Pinpoint the cell where the given text exists, returning its [x, y] midpoint coordinate. 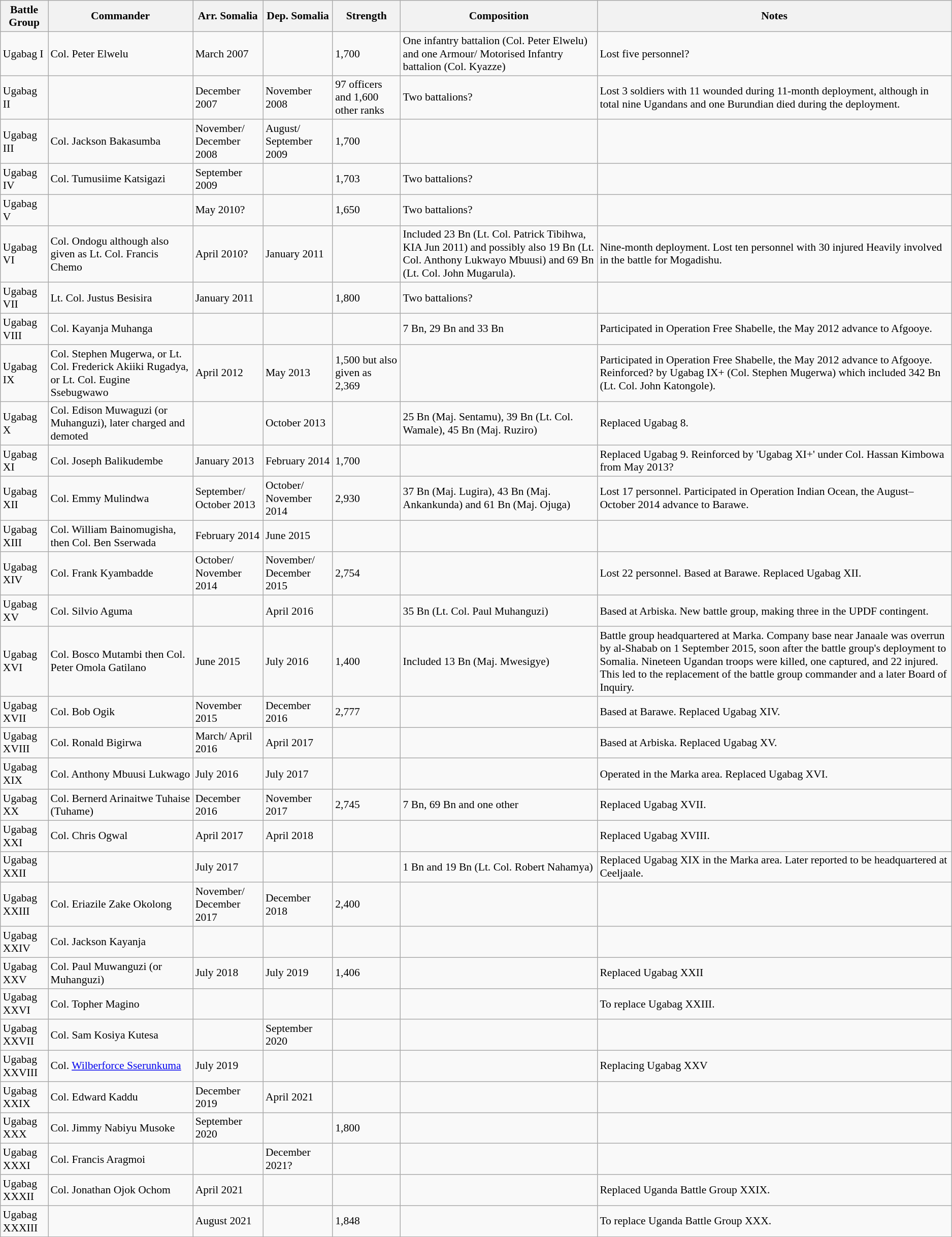
1,406 [367, 973]
Arr. Somalia [228, 16]
Ugabag XXIV [24, 942]
August 2021 [228, 1221]
1,650 [367, 210]
Ugabag V [24, 210]
Ugabag XX [24, 805]
Ugabag XXII [24, 867]
Ugabag XXVI [24, 1004]
Ugabag IX [24, 373]
November/ December 2015 [298, 574]
Ugabag XVIII [24, 743]
97 officers and 1,600 other ranks [367, 97]
Replaced Ugabag XIX in the Marka area. Later reported to be headquartered at Ceeljaale. [774, 867]
September/ October 2013 [228, 498]
Col. William Bainomugisha, then Col. Ben Sserwada [120, 536]
Ugabag II [24, 97]
Col. Edison Muwaguzi (or Muhanguzi), later charged and demoted [120, 423]
Replaced Ugabag 8. [774, 423]
Col. Frank Kyambadde [120, 574]
Col. Stephen Mugerwa, or Lt. Col. Frederick Akiiki Rugadya, or Lt. Col. Eugine Ssebugwawo [120, 373]
Ugabag XXI [24, 835]
Lost 17 personnel. Participated in Operation Indian Ocean, the August–October 2014 advance to Barawe. [774, 498]
May 2013 [298, 373]
Ugabag VIII [24, 329]
November 2017 [298, 805]
Ugabag XXXII [24, 1190]
December 2021? [298, 1159]
Col. Bosco Mutambi then Col. Peter Omola Gatilano [120, 661]
Based at Arbiska. Replaced Ugabag XV. [774, 743]
Included 13 Bn (Maj. Mwesigye) [499, 661]
Based at Barawe. Replaced Ugabag XIV. [774, 712]
Dep. Somalia [298, 16]
2,745 [367, 805]
November/ December 2008 [228, 142]
2,930 [367, 498]
March/ April 2016 [228, 743]
7 Bn, 29 Bn and 33 Bn [499, 329]
1,703 [367, 179]
Col. Tumusiime Katsigazi [120, 179]
Col. Sam Kosiya Kutesa [120, 1035]
Col. Anthony Mbuusi Lukwago [120, 774]
2,400 [367, 905]
Commander [120, 16]
Col. Paul Muwanguzi (or Muhanguzi) [120, 973]
Ugabag XXIII [24, 905]
Strength [367, 16]
Col. Ronald Bigirwa [120, 743]
37 Bn (Maj. Lugira), 43 Bn (Maj. Ankankunda) and 61 Bn (Maj. Ojuga) [499, 498]
Ugabag XVII [24, 712]
November 2015 [228, 712]
7 Bn, 69 Bn and one other [499, 805]
Ugabag XXVII [24, 1035]
Replaced Uganda Battle Group XXIX. [774, 1190]
Ugabag XI [24, 461]
Ugabag XIII [24, 536]
Notes [774, 16]
Col. Chris Ogwal [120, 835]
Ugabag X [24, 423]
March 2007 [228, 54]
Col. Francis Aragmoi [120, 1159]
May 2010? [228, 210]
April 2010? [228, 254]
November 2008 [298, 97]
Col. Kayanja Muhanga [120, 329]
To replace Ugabag XXIII. [774, 1004]
Col. Edward Kaddu [120, 1097]
Col. Topher Magino [120, 1004]
Replacing Ugabag XXV [774, 1066]
Ugabag III [24, 142]
Col. Emmy Mulindwa [120, 498]
2,777 [367, 712]
Replaced Ugabag XVII. [774, 805]
Ugabag IV [24, 179]
Col. Ondogu although also given as Lt. Col. Francis Chemo [120, 254]
November/ December 2017 [228, 905]
Replaced Ugabag XVIII. [774, 835]
1,848 [367, 1221]
December 2019 [228, 1097]
1 Bn and 19 Bn (Lt. Col. Robert Nahamya) [499, 867]
Ugabag XVI [24, 661]
Ugabag XIV [24, 574]
Nine-month deployment. Lost ten personnel with 30 injured Heavily involved in the battle for Mogadishu. [774, 254]
35 Bn (Lt. Col. Paul Muhanguzi) [499, 611]
Ugabag XXXI [24, 1159]
Battle Group [24, 16]
Col. Jonathan Ojok Ochom [120, 1190]
July 2018 [228, 973]
April 2012 [228, 373]
Ugabag XXX [24, 1128]
Col. Bob Ogik [120, 712]
To replace Uganda Battle Group XXX. [774, 1221]
April 2018 [298, 835]
September 2009 [228, 179]
December 2018 [298, 905]
Lost 22 personnel. Based at Barawe. Replaced Ugabag XII. [774, 574]
December 2007 [228, 97]
25 Bn (Maj. Sentamu), 39 Bn (Lt. Col. Wamale), 45 Bn (Maj. Ruziro) [499, 423]
Col. Joseph Balikudembe [120, 461]
Lost five personnel? [774, 54]
January 2013 [228, 461]
Lost 3 soldiers with 11 wounded during 11-month deployment, although in total nine Ugandans and one Burundian died during the deployment. [774, 97]
1,400 [367, 661]
Ugabag XXIX [24, 1097]
Col. Jimmy Nabiyu Musoke [120, 1128]
August/ September 2009 [298, 142]
Composition [499, 16]
Col. Peter Elwelu [120, 54]
Replaced Ugabag 9. Reinforced by 'Ugabag XI+' under Col. Hassan Kimbowa from May 2013? [774, 461]
Based at Arbiska. New battle group, making three in the UPDF contingent. [774, 611]
Ugabag XXXIII [24, 1221]
Ugabag VII [24, 298]
Col. Wilberforce Sserunkuma [120, 1066]
Ugabag XXV [24, 973]
1,500 but also given as 2,369 [367, 373]
Ugabag I [24, 54]
Ugabag XXVIII [24, 1066]
Lt. Col. Justus Besisira [120, 298]
October 2013 [298, 423]
Operated in the Marka area. Replaced Ugabag XVI. [774, 774]
Replaced Ugabag XXII [774, 973]
One infantry battalion (Col. Peter Elwelu) and one Armour/ Motorised Infantry battalion (Col. Kyazze) [499, 54]
Ugabag XII [24, 498]
Participated in Operation Free Shabelle, the May 2012 advance to Afgooye. [774, 329]
Ugabag XIX [24, 774]
2,754 [367, 574]
Col. Eriazile Zake Okolong [120, 905]
Col. Bernerd Arinaitwe Tuhaise (Tuhame) [120, 805]
Col. Silvio Aguma [120, 611]
Col. Jackson Kayanja [120, 942]
Ugabag VI [24, 254]
Col. Jackson Bakasumba [120, 142]
Included 23 Bn (Lt. Col. Patrick Tibihwa, KIA Jun 2011) and possibly also 19 Bn (Lt. Col. Anthony Lukwayo Mbuusi) and 69 Bn (Lt. Col. John Mugarula). [499, 254]
Ugabag XV [24, 611]
April 2016 [298, 611]
